Return [X, Y] of the center of cell containing provided text 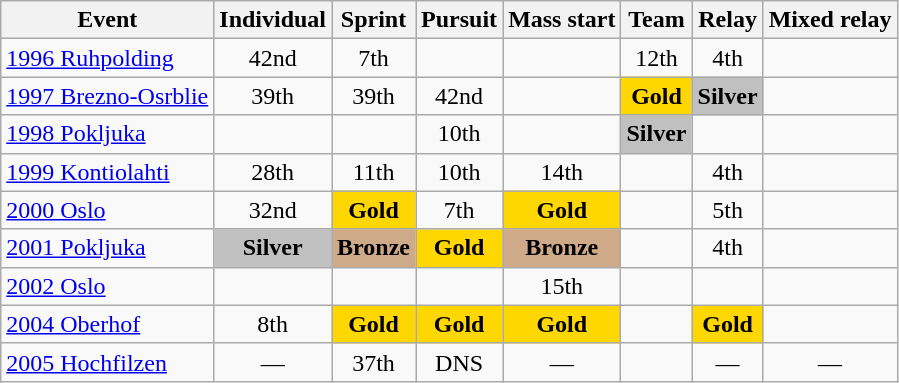
DNS [460, 362]
Mixed relay [830, 20]
8th [273, 324]
1997 Brezno-Osrblie [108, 96]
2001 Pokljuka [108, 248]
37th [374, 362]
12th [656, 58]
Mass start [562, 20]
2005 Hochfilzen [108, 362]
Relay [728, 20]
14th [562, 172]
1996 Ruhpolding [108, 58]
2004 Oberhof [108, 324]
32nd [273, 210]
15th [562, 286]
1998 Pokljuka [108, 134]
2002 Oslo [108, 286]
1999 Kontiolahti [108, 172]
Team [656, 20]
28th [273, 172]
Individual [273, 20]
Sprint [374, 20]
5th [728, 210]
Pursuit [460, 20]
11th [374, 172]
Event [108, 20]
2000 Oslo [108, 210]
